Detect which cell encompasses the target text, then output its (x, y) center coordinate. 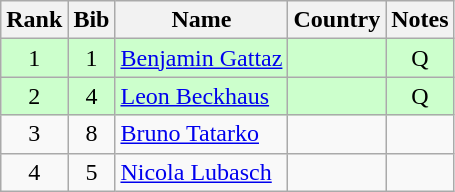
3 (34, 134)
Name (202, 20)
Bruno Tatarko (202, 134)
Rank (34, 20)
5 (92, 172)
2 (34, 96)
Leon Beckhaus (202, 96)
8 (92, 134)
Benjamin Gattaz (202, 58)
Notes (420, 20)
Country (337, 20)
Bib (92, 20)
Nicola Lubasch (202, 172)
